Pinpoint the cell where the given text exists, returning its (X, Y) midpoint coordinate. 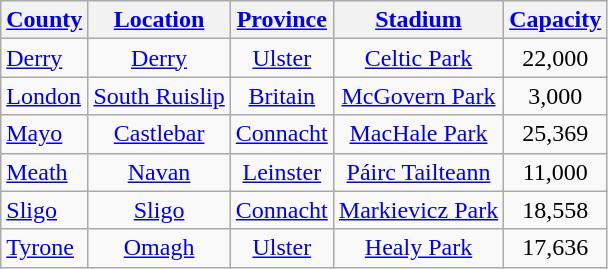
Location (159, 20)
Castlebar (159, 134)
22,000 (556, 58)
Omagh (159, 248)
Mayo (44, 134)
Celtic Park (418, 58)
MacHale Park (418, 134)
Province (282, 20)
Healy Park (418, 248)
Leinster (282, 172)
South Ruislip (159, 96)
Tyrone (44, 248)
Britain (282, 96)
17,636 (556, 248)
County (44, 20)
Stadium (418, 20)
Navan (159, 172)
Páirc Tailteann (418, 172)
Markievicz Park (418, 210)
London (44, 96)
11,000 (556, 172)
Capacity (556, 20)
Meath (44, 172)
18,558 (556, 210)
3,000 (556, 96)
McGovern Park (418, 96)
25,369 (556, 134)
